Scan for the cell matching the given text and deliver its (X, Y) coordinate at center. 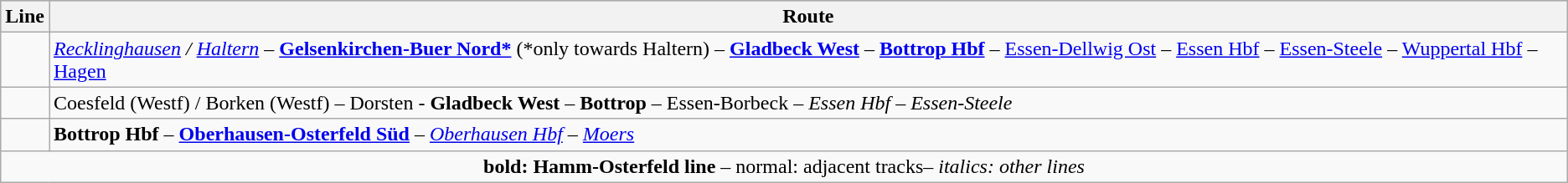
Route (807, 17)
Bottrop Hbf – Oberhausen-Osterfeld Süd – Oberhausen Hbf – Moers (807, 135)
Coesfeld (Westf) / Borken (Westf) – Dorsten - Gladbeck West – Bottrop – Essen-Borbeck – Essen Hbf – Essen-Steele (807, 103)
bold: Hamm-Osterfeld line – normal: adjacent tracks– italics: other lines (784, 166)
Line (25, 17)
